From the cell containing the given text, extract its center point as [X, Y] coordinate. 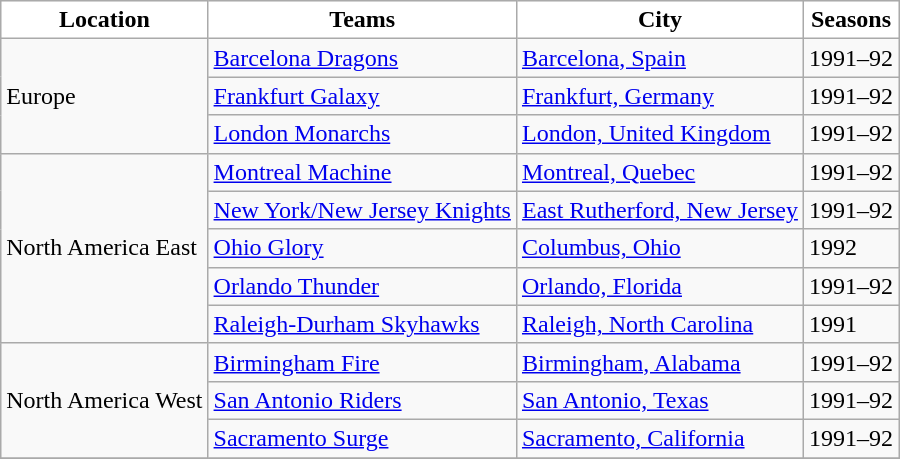
City [660, 20]
Seasons [850, 20]
Location [104, 20]
Orlando Thunder [362, 286]
Sacramento, California [660, 438]
Frankfurt, Germany [660, 96]
Sacramento Surge [362, 438]
Montreal Machine [362, 172]
Ohio Glory [362, 248]
Montreal, Quebec [660, 172]
Orlando, Florida [660, 286]
New York/New Jersey Knights [362, 210]
Columbus, Ohio [660, 248]
Birmingham Fire [362, 362]
London Monarchs [362, 134]
Raleigh, North Carolina [660, 324]
San Antonio Riders [362, 400]
1991 [850, 324]
Birmingham, Alabama [660, 362]
San Antonio, Texas [660, 400]
Barcelona, Spain [660, 58]
North America East [104, 248]
Teams [362, 20]
Barcelona Dragons [362, 58]
Frankfurt Galaxy [362, 96]
1992 [850, 248]
Raleigh-Durham Skyhawks [362, 324]
London, United Kingdom [660, 134]
East Rutherford, New Jersey [660, 210]
North America West [104, 400]
Europe [104, 96]
